For the text-containing cell, return its midpoint in [x, y] coordinate format. 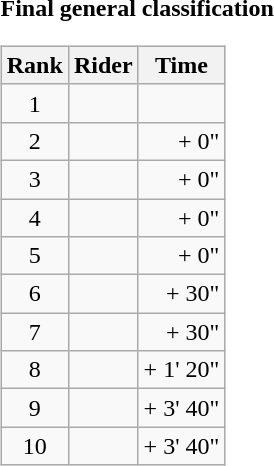
5 [34, 256]
+ 1' 20" [182, 370]
6 [34, 294]
Time [182, 65]
Rider [103, 65]
4 [34, 217]
10 [34, 446]
7 [34, 332]
8 [34, 370]
9 [34, 408]
1 [34, 103]
Rank [34, 65]
3 [34, 179]
2 [34, 141]
